Extract the (x, y) coordinate from the center of the cell holding the provided text.  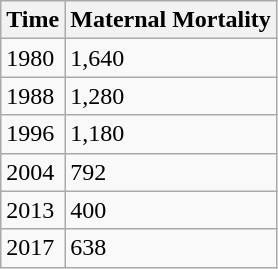
1,180 (171, 134)
Time (33, 20)
1988 (33, 96)
2017 (33, 248)
1,640 (171, 58)
1980 (33, 58)
2004 (33, 172)
2013 (33, 210)
1,280 (171, 96)
400 (171, 210)
792 (171, 172)
1996 (33, 134)
Maternal Mortality (171, 20)
638 (171, 248)
